Extract the (x, y) coordinate from the center of the cell holding the provided text.  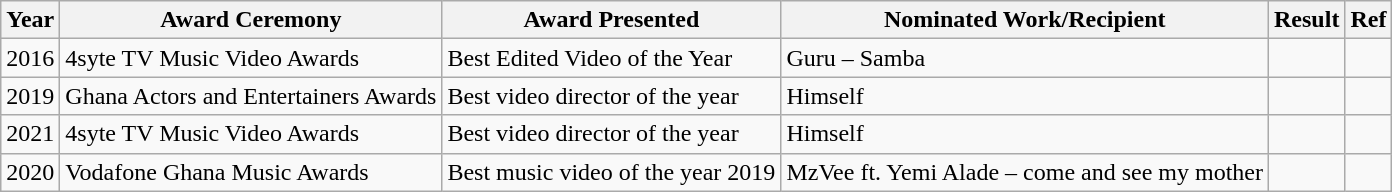
2019 (30, 96)
MzVee ft. Yemi Alade – come and see my mother (1025, 172)
2021 (30, 134)
Award Ceremony (251, 20)
Best music video of the year 2019 (612, 172)
Vodafone Ghana Music Awards (251, 172)
Ref (1368, 20)
Award Presented (612, 20)
Guru – Samba (1025, 58)
2016 (30, 58)
2020 (30, 172)
Best Edited Video of the Year (612, 58)
Result (1307, 20)
Ghana Actors and Entertainers Awards (251, 96)
Year (30, 20)
Nominated Work/Recipient (1025, 20)
